Find where the given text appears and provide that cell's center as [x, y] coordinate. 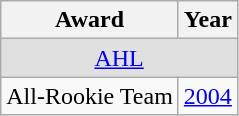
All-Rookie Team [90, 96]
2004 [208, 96]
Year [208, 20]
AHL [120, 58]
Award [90, 20]
